Extract the (X, Y) coordinate from the center of the cell holding the provided text.  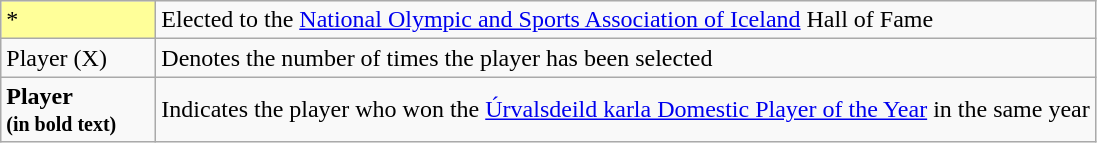
* (78, 20)
Elected to the National Olympic and Sports Association of Iceland Hall of Fame (626, 20)
Player (X) (78, 58)
Player(in bold text) (78, 110)
Indicates the player who won the Úrvalsdeild karla Domestic Player of the Year in the same year (626, 110)
Denotes the number of times the player has been selected (626, 58)
